Search for the cell housing the specified text and yield its (x, y) center coordinate. 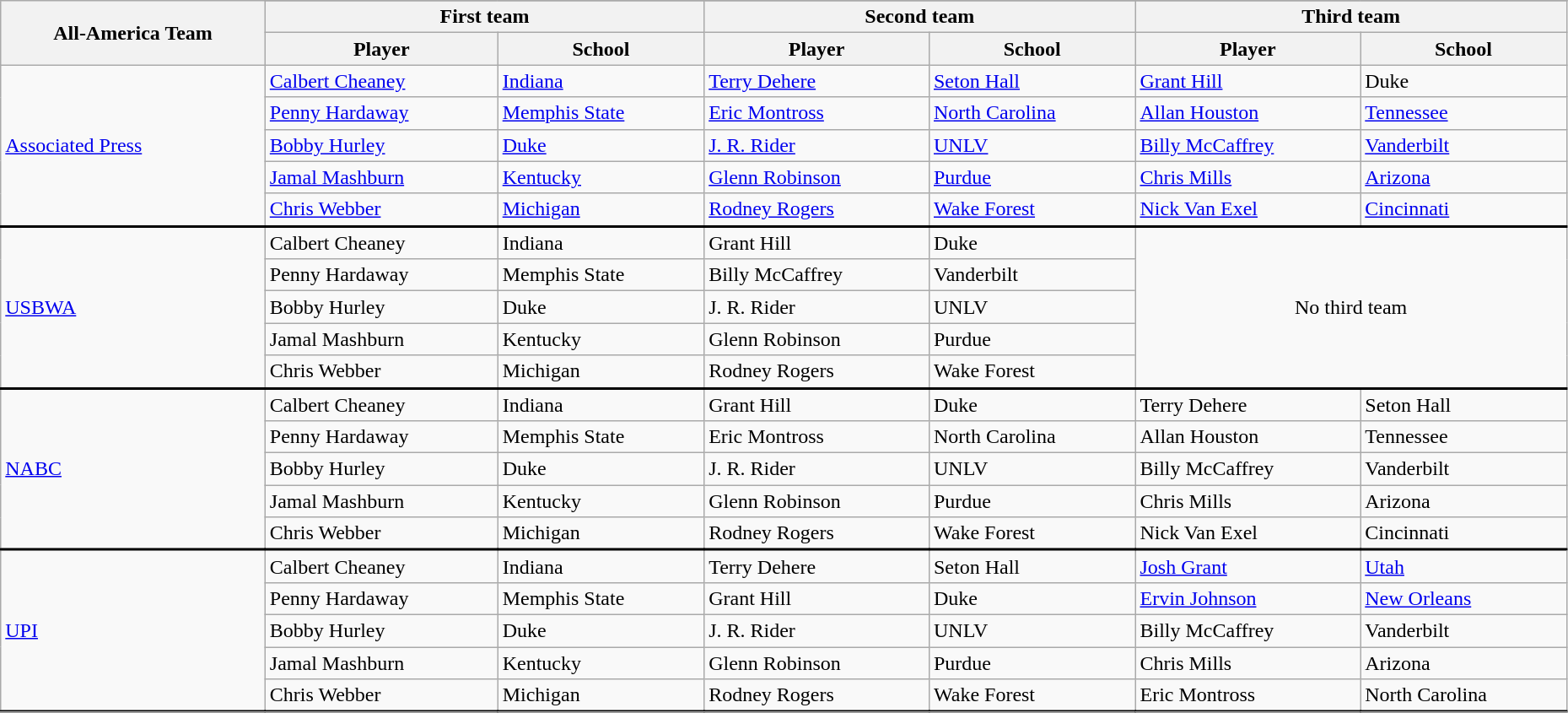
New Orleans (1464, 598)
Ervin Johnson (1248, 598)
UPI (133, 631)
USBWA (133, 307)
NABC (133, 469)
Associated Press (133, 145)
All-America Team (133, 33)
Utah (1464, 567)
Second team (919, 17)
Josh Grant (1248, 567)
First team (484, 17)
Third team (1351, 17)
No third team (1351, 307)
